Identify which cell holds the provided text, then report its (x, y) central coordinate. 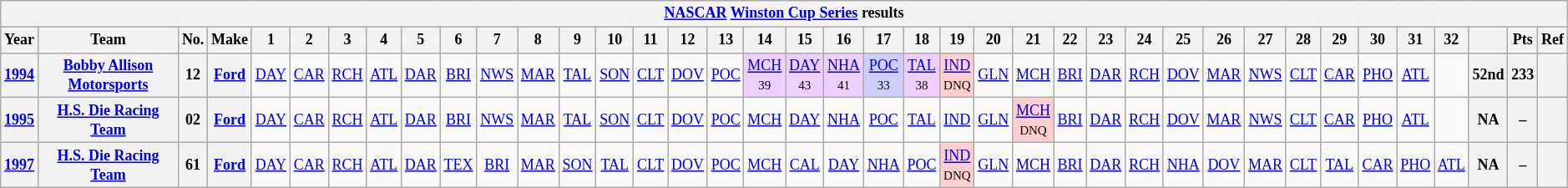
21 (1034, 40)
TAL38 (922, 75)
30 (1378, 40)
11 (651, 40)
Ref (1553, 40)
DAY43 (805, 75)
2 (309, 40)
Make (230, 40)
32 (1452, 40)
14 (765, 40)
1994 (20, 75)
25 (1183, 40)
Team (108, 40)
7 (498, 40)
02 (194, 120)
61 (194, 165)
8 (539, 40)
23 (1105, 40)
18 (922, 40)
1995 (20, 120)
28 (1302, 40)
22 (1070, 40)
Pts (1523, 40)
NHA41 (844, 75)
NASCAR Winston Cup Series results (784, 13)
10 (615, 40)
52nd (1488, 75)
27 (1266, 40)
31 (1416, 40)
1997 (20, 165)
19 (957, 40)
233 (1523, 75)
No. (194, 40)
5 (421, 40)
29 (1339, 40)
26 (1224, 40)
MCH39 (765, 75)
POC33 (883, 75)
16 (844, 40)
CAL (805, 165)
24 (1145, 40)
IND (957, 120)
Bobby Allison Motorsports (108, 75)
20 (994, 40)
4 (384, 40)
1 (271, 40)
15 (805, 40)
TEX (458, 165)
13 (726, 40)
MCHDNQ (1034, 120)
6 (458, 40)
Year (20, 40)
3 (347, 40)
9 (578, 40)
17 (883, 40)
